Determine the [X, Y] coordinate at the center of the cell enclosing the given text.  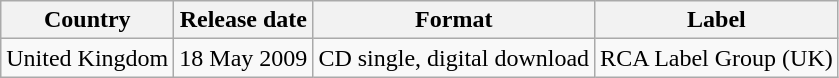
United Kingdom [88, 58]
Format [454, 20]
Label [717, 20]
18 May 2009 [244, 58]
Country [88, 20]
Release date [244, 20]
RCA Label Group (UK) [717, 58]
CD single, digital download [454, 58]
